Find where the given text appears and provide that cell's center as [x, y] coordinate. 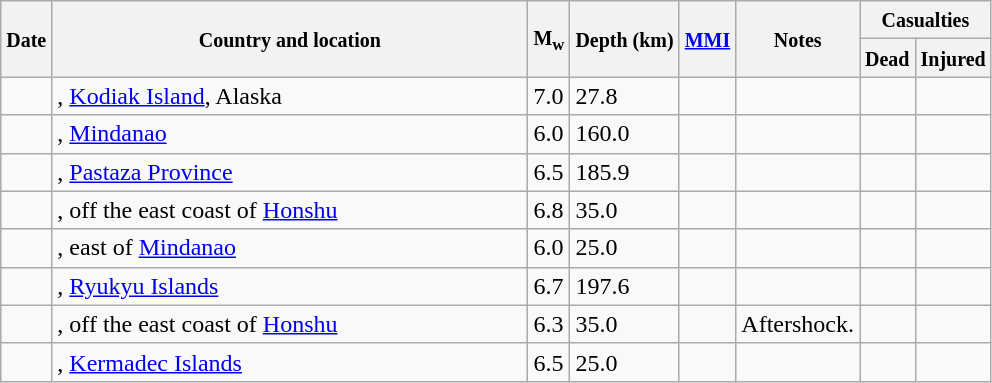
Mw [549, 39]
Aftershock. [798, 324]
185.9 [624, 172]
6.7 [549, 286]
, Ryukyu Islands [290, 286]
, Mindanao [290, 134]
6.8 [549, 210]
Injured [953, 58]
6.3 [549, 324]
Casualties [926, 20]
197.6 [624, 286]
7.0 [549, 96]
Country and location [290, 39]
, east of Mindanao [290, 248]
, Kermadec Islands [290, 362]
, Pastaza Province [290, 172]
Notes [798, 39]
160.0 [624, 134]
, Kodiak Island, Alaska [290, 96]
27.8 [624, 96]
Depth (km) [624, 39]
Date [26, 39]
Dead [888, 58]
MMI [708, 39]
